From the cell containing the given text, extract its center point as (X, Y) coordinate. 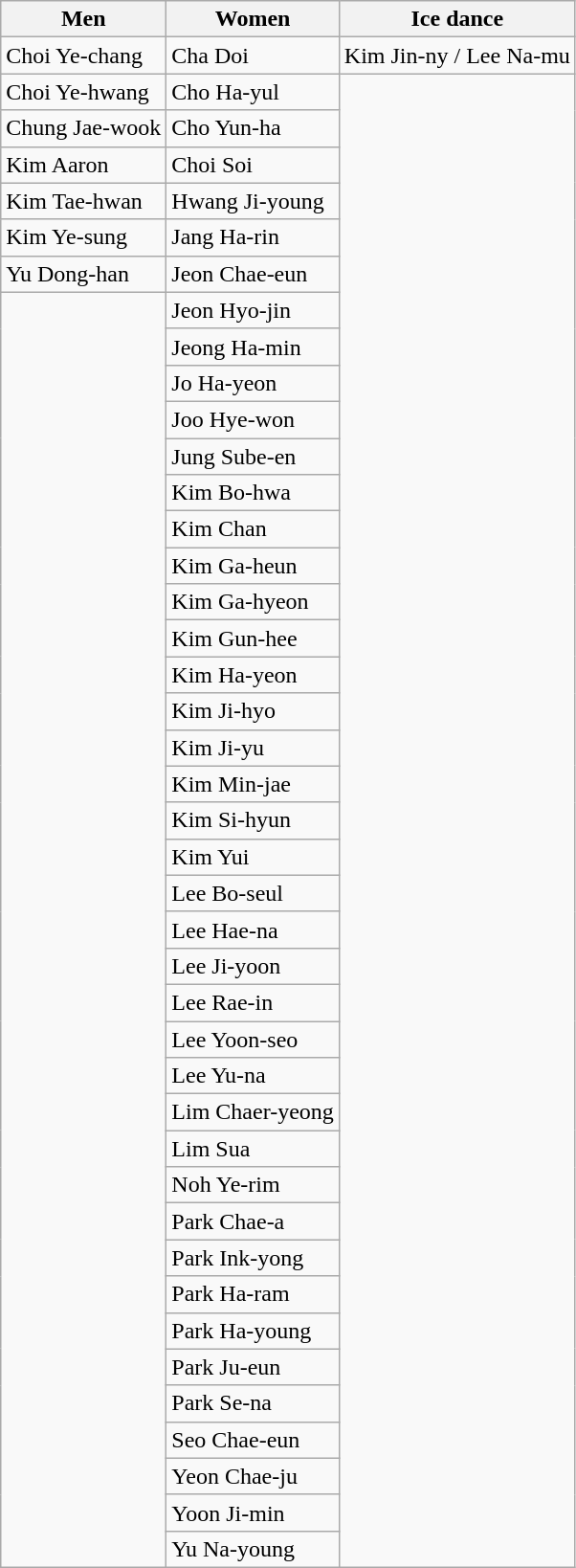
Kim Chan (253, 529)
Kim Ha-yeon (253, 675)
Kim Ji-hyo (253, 711)
Lee Bo-seul (253, 893)
Lee Ji-yoon (253, 966)
Park Ink-yong (253, 1258)
Kim Si-hyun (253, 820)
Lee Yu-na (253, 1076)
Choi Ye-chang (84, 56)
Ice dance (457, 19)
Lim Sua (253, 1149)
Women (253, 19)
Choi Ye-hwang (84, 92)
Park Ha-young (253, 1331)
Lee Hae-na (253, 930)
Jeong Ha-min (253, 347)
Chung Jae-wook (84, 128)
Kim Jin-ny / Lee Na-mu (457, 56)
Lee Yoon-seo (253, 1039)
Kim Gun-hee (253, 638)
Jang Ha-rin (253, 237)
Choi Soi (253, 165)
Jeon Chae-eun (253, 274)
Jeon Hyo-jin (253, 310)
Hwang Ji-young (253, 201)
Kim Aaron (84, 165)
Park Ha-ram (253, 1294)
Park Chae-a (253, 1221)
Yu Dong-han (84, 274)
Kim Min-jae (253, 784)
Cho Ha-yul (253, 92)
Lee Rae-in (253, 1002)
Noh Ye-rim (253, 1185)
Park Ju-eun (253, 1367)
Kim Ji-yu (253, 748)
Kim Yui (253, 857)
Lim Chaer-yeong (253, 1112)
Jo Ha-yeon (253, 383)
Kim Bo-hwa (253, 493)
Kim Ga-heun (253, 566)
Men (84, 19)
Seo Chae-eun (253, 1440)
Park Se-na (253, 1403)
Kim Tae-hwan (84, 201)
Kim Ye-sung (84, 237)
Cho Yun-ha (253, 128)
Yu Na-young (253, 1549)
Joo Hye-won (253, 419)
Cha Doi (253, 56)
Yoon Ji-min (253, 1512)
Yeon Chae-ju (253, 1476)
Kim Ga-hyeon (253, 602)
Jung Sube-en (253, 457)
